Return the (x, y) coordinate for the center point of the cell that contains the specified text.  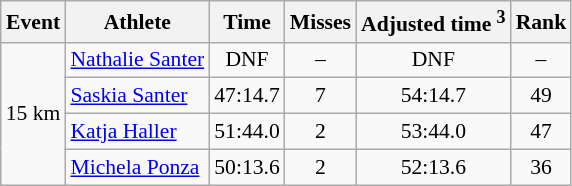
47:14.7 (246, 96)
47 (542, 132)
52:13.6 (434, 167)
Athlete (137, 22)
Michela Ponza (137, 167)
Rank (542, 22)
7 (320, 96)
54:14.7 (434, 96)
36 (542, 167)
53:44.0 (434, 132)
Adjusted time 3 (434, 22)
Katja Haller (137, 132)
Misses (320, 22)
49 (542, 96)
51:44.0 (246, 132)
Saskia Santer (137, 96)
Event (34, 22)
15 km (34, 113)
Time (246, 22)
Nathalie Santer (137, 60)
50:13.6 (246, 167)
